Provide the [x, y] coordinate of the cell's center where the given text is located.  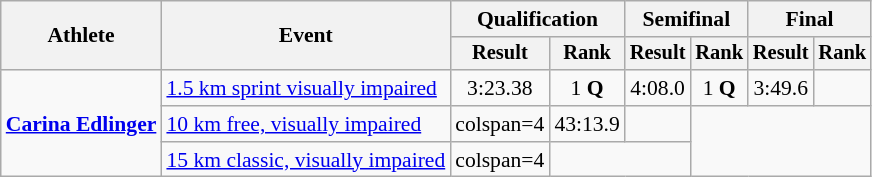
10 km free, visually impaired [306, 124]
Qualification [538, 19]
Event [306, 36]
1.5 km sprint visually impaired [306, 88]
43:13.9 [586, 124]
3:49.6 [781, 88]
colspan=4 [500, 124]
Carina Edlinger [82, 124]
4:08.0 [658, 88]
Semifinal [686, 19]
Athlete [82, 36]
Final [810, 19]
3:23.38 [500, 88]
